Return the (x, y) coordinate for the center point of the cell that contains the specified text.  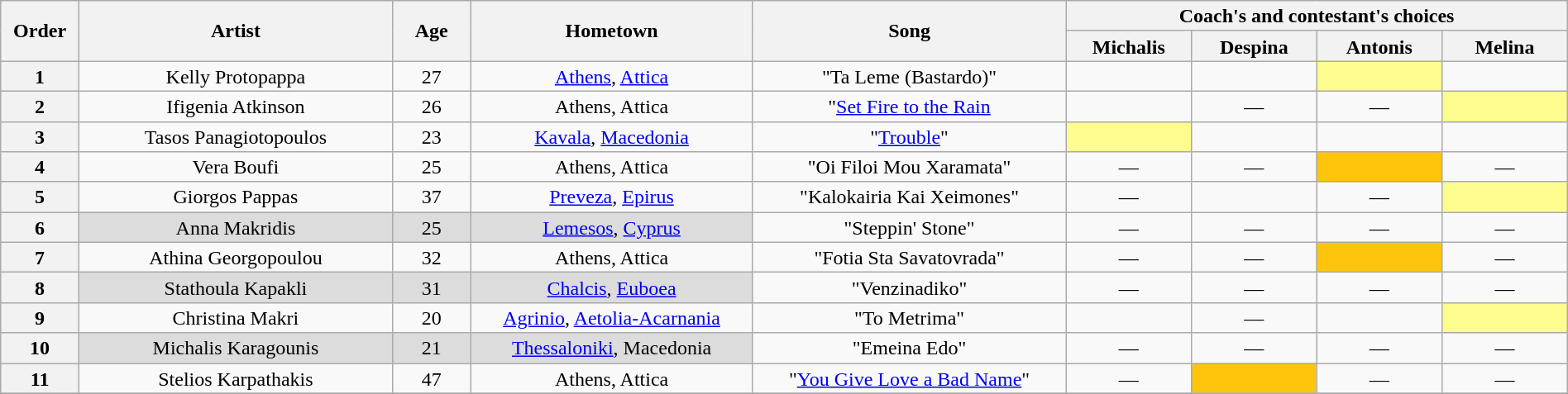
2 (40, 106)
Hometown (612, 31)
Giorgos Pappas (235, 197)
Tasos Panagiotopoulos (235, 137)
"Set Fire to the Rain (910, 106)
32 (432, 258)
11 (40, 378)
Kavala, Macedonia (612, 137)
47 (432, 378)
31 (432, 287)
9 (40, 317)
Lemesos, Cyprus (612, 228)
Order (40, 31)
6 (40, 228)
"Fotia Sta Savatovrada" (910, 258)
"Emeina Edo" (910, 349)
Despina (1255, 46)
20 (432, 317)
"To Metrima" (910, 317)
23 (432, 137)
Athina Georgopoulou (235, 258)
"Oi Filoi Mou Xaramata" (910, 167)
26 (432, 106)
8 (40, 287)
Michalis (1129, 46)
21 (432, 349)
Artist (235, 31)
Melina (1505, 46)
Christina Makri (235, 317)
Preveza, Epirus (612, 197)
27 (432, 76)
37 (432, 197)
7 (40, 258)
1 (40, 76)
Stathoula Kapakli (235, 287)
Song (910, 31)
Anna Makridis (235, 228)
Ifigenia Atkinson (235, 106)
Vera Boufi (235, 167)
Thessaloniki, Macedonia (612, 349)
Stelios Karpathakis (235, 378)
5 (40, 197)
Antonis (1379, 46)
"Steppin' Stone" (910, 228)
3 (40, 137)
Agrinio, Aetolia-Acarnania (612, 317)
"Ta Leme (Bastardo)" (910, 76)
Kelly Protopappa (235, 76)
"Trouble" (910, 137)
10 (40, 349)
"You Give Love a Bad Name" (910, 378)
Age (432, 31)
Coach's and contestant's choices (1317, 17)
"Kalokairia Kai Xeimones" (910, 197)
"Venzinadiko" (910, 287)
Michalis Karagounis (235, 349)
Chalcis, Euboea (612, 287)
4 (40, 167)
